Find where the given text appears and provide that cell's center as (X, Y) coordinate. 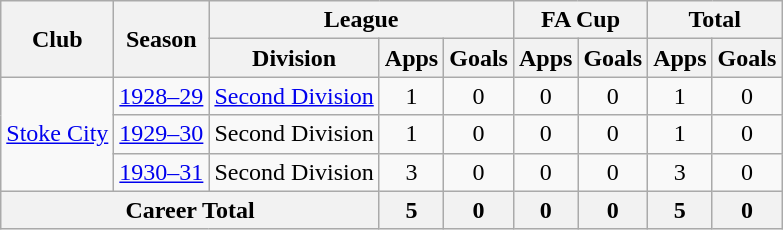
1930–31 (162, 172)
Club (58, 39)
FA Cup (580, 20)
1929–30 (162, 134)
Division (294, 58)
1928–29 (162, 96)
Season (162, 39)
Stoke City (58, 134)
Career Total (190, 210)
Total (715, 20)
League (362, 20)
